Locate the cell with the specified text and output its (X, Y) center coordinate. 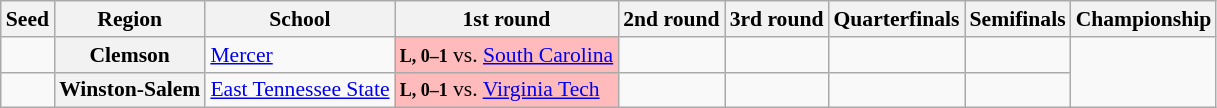
L, 0–1 vs. Virginia Tech (507, 90)
2nd round (671, 19)
Seed (28, 19)
Semifinals (1018, 19)
Championship (1144, 19)
Clemson (130, 55)
L, 0–1 vs. South Carolina (507, 55)
Winston-Salem (130, 90)
East Tennessee State (300, 90)
1st round (507, 19)
School (300, 19)
3rd round (777, 19)
Region (130, 19)
Mercer (300, 55)
Quarterfinals (897, 19)
